Search for the cell housing the specified text and yield its (x, y) center coordinate. 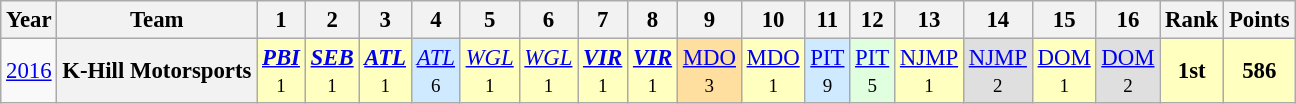
ATL1 (385, 72)
15 (1064, 20)
PIT9 (828, 72)
10 (773, 20)
MDO1 (773, 72)
7 (603, 20)
SEB1 (332, 72)
PIT5 (872, 72)
13 (930, 20)
Rank (1192, 20)
DOM1 (1064, 72)
12 (872, 20)
2016 (29, 72)
586 (1260, 72)
1 (282, 20)
16 (1128, 20)
8 (653, 20)
4 (436, 20)
6 (548, 20)
MDO3 (709, 72)
1st (1192, 72)
NJMP2 (998, 72)
DOM2 (1128, 72)
K-Hill Motorsports (157, 72)
5 (490, 20)
2 (332, 20)
9 (709, 20)
Year (29, 20)
ATL6 (436, 72)
14 (998, 20)
PBI1 (282, 72)
Team (157, 20)
Points (1260, 20)
3 (385, 20)
11 (828, 20)
NJMP1 (930, 72)
